Find where the given text appears and provide that cell's center as [x, y] coordinate. 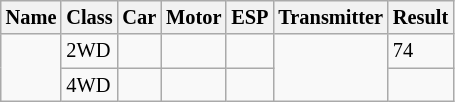
Name [32, 17]
Class [89, 17]
74 [420, 51]
Transmitter [330, 17]
Motor [194, 17]
2WD [89, 51]
ESP [250, 17]
Car [140, 17]
4WD [89, 85]
Result [420, 17]
